Identify which cell holds the provided text, then report its (X, Y) central coordinate. 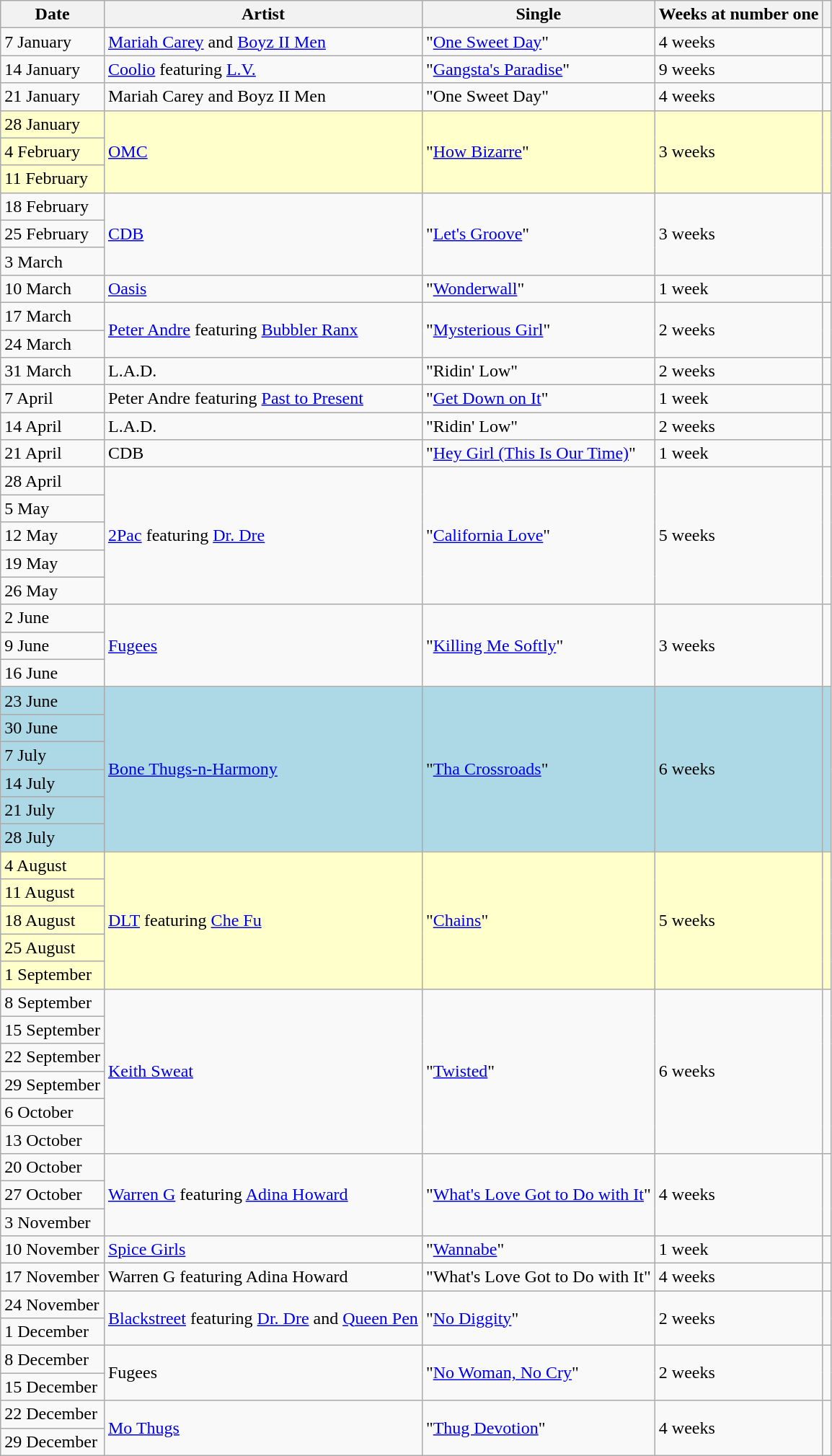
25 February (53, 234)
"Chains" (538, 920)
9 weeks (738, 69)
28 July (53, 838)
20 October (53, 1167)
7 April (53, 399)
13 October (53, 1139)
"Let's Groove" (538, 234)
7 July (53, 755)
"Mysterious Girl" (538, 330)
24 March (53, 344)
"Thug Devotion" (538, 1428)
7 January (53, 42)
"California Love" (538, 536)
15 December (53, 1387)
28 January (53, 124)
3 November (53, 1222)
Mo Thugs (262, 1428)
"Hey Girl (This Is Our Time)" (538, 454)
10 March (53, 288)
8 September (53, 1002)
18 February (53, 206)
1 September (53, 975)
30 June (53, 728)
14 July (53, 782)
"No Woman, No Cry" (538, 1373)
3 March (53, 261)
"Gangsta's Paradise" (538, 69)
"How Bizarre" (538, 151)
16 June (53, 673)
26 May (53, 591)
19 May (53, 563)
8 December (53, 1359)
OMC (262, 151)
21 January (53, 97)
4 February (53, 151)
Bone Thugs-n-Harmony (262, 769)
Peter Andre featuring Bubbler Ranx (262, 330)
"Wonderwall" (538, 288)
1 December (53, 1332)
Blackstreet featuring Dr. Dre and Queen Pen (262, 1318)
"Tha Crossroads" (538, 769)
"Wannabe" (538, 1250)
DLT featuring Che Fu (262, 920)
24 November (53, 1305)
Weeks at number one (738, 14)
22 December (53, 1414)
22 September (53, 1057)
Keith Sweat (262, 1071)
23 June (53, 700)
28 April (53, 481)
12 May (53, 536)
27 October (53, 1194)
11 August (53, 893)
25 August (53, 948)
Date (53, 14)
"Killing Me Softly" (538, 645)
18 August (53, 920)
15 September (53, 1030)
Peter Andre featuring Past to Present (262, 399)
14 April (53, 426)
6 October (53, 1112)
Single (538, 14)
21 April (53, 454)
2 June (53, 618)
14 January (53, 69)
17 March (53, 316)
11 February (53, 179)
5 May (53, 508)
4 August (53, 865)
"No Diggity" (538, 1318)
2Pac featuring Dr. Dre (262, 536)
Artist (262, 14)
29 December (53, 1442)
17 November (53, 1277)
9 June (53, 645)
"Get Down on It" (538, 399)
"Twisted" (538, 1071)
Coolio featuring L.V. (262, 69)
21 July (53, 811)
10 November (53, 1250)
31 March (53, 371)
29 September (53, 1085)
Oasis (262, 288)
Spice Girls (262, 1250)
